Extract the (X, Y) coordinate from the center of the cell holding the provided text.  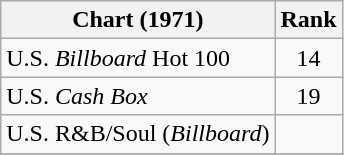
U.S. Billboard Hot 100 (138, 58)
Chart (1971) (138, 20)
Rank (308, 20)
19 (308, 96)
U.S. R&B/Soul (Billboard) (138, 134)
14 (308, 58)
U.S. Cash Box (138, 96)
